Return the [x, y] coordinate for the center point of the cell that contains the specified text.  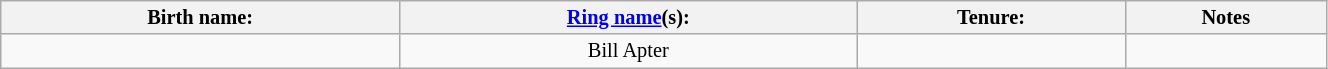
Birth name: [200, 17]
Notes [1226, 17]
Ring name(s): [629, 17]
Tenure: [991, 17]
Bill Apter [629, 51]
